Search for the cell housing the specified text and yield its (X, Y) center coordinate. 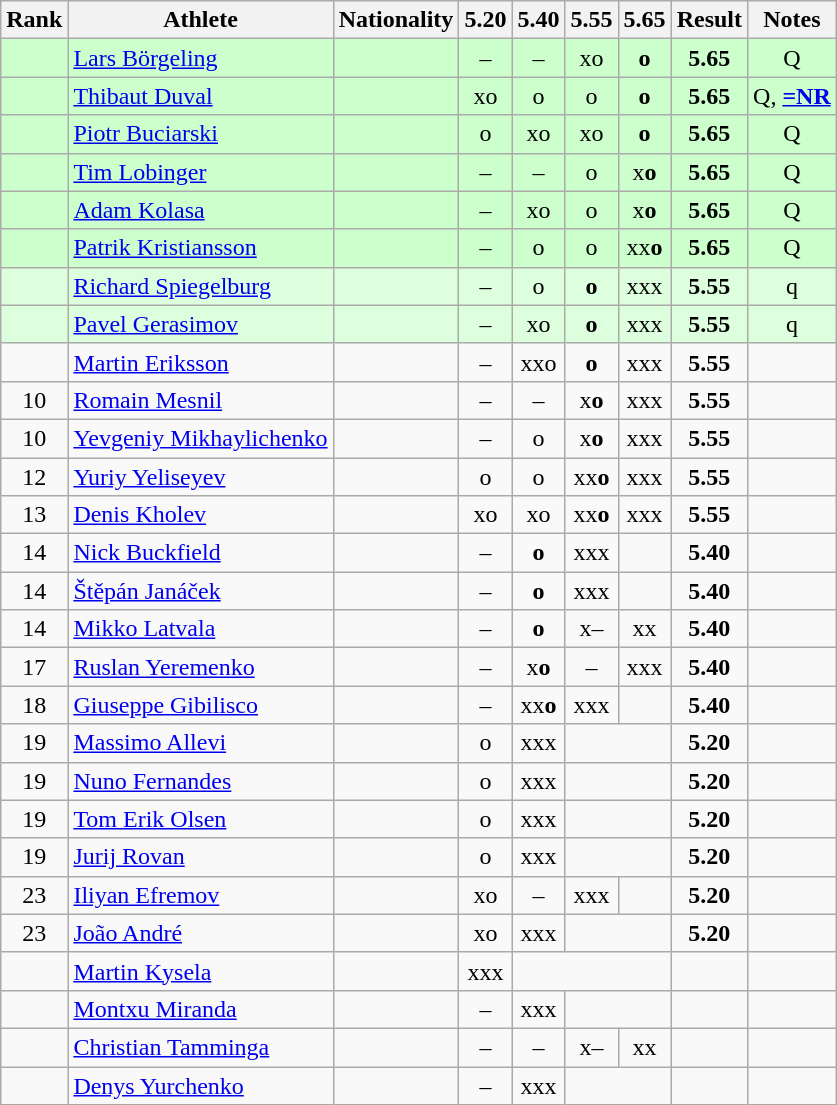
Martin Eriksson (200, 362)
Nationality (396, 20)
Result (709, 20)
Iliyan Efremov (200, 895)
Štěpán Janáček (200, 591)
Tim Lobinger (200, 172)
Martin Kysela (200, 971)
Massimo Allevi (200, 743)
Yevgeniy Mikhaylichenko (200, 438)
Ruslan Yeremenko (200, 667)
Denys Yurchenko (200, 1085)
Denis Kholev (200, 515)
Giuseppe Gibilisco (200, 705)
Q, =NR (792, 96)
Nuno Fernandes (200, 781)
Piotr Buciarski (200, 134)
Yuriy Yeliseyev (200, 477)
Richard Spiegelburg (200, 286)
Romain Mesnil (200, 400)
Athlete (200, 20)
Nick Buckfield (200, 553)
Christian Tamminga (200, 1047)
Montxu Miranda (200, 1009)
Tom Erik Olsen (200, 819)
Pavel Gerasimov (200, 324)
18 (34, 705)
Jurij Rovan (200, 857)
Lars Börgeling (200, 58)
João André (200, 933)
12 (34, 477)
13 (34, 515)
Thibaut Duval (200, 96)
Mikko Latvala (200, 629)
Patrik Kristiansson (200, 248)
17 (34, 667)
Adam Kolasa (200, 210)
Notes (792, 20)
Rank (34, 20)
